Provide the (x, y) coordinate of the cell's center where the given text is located.  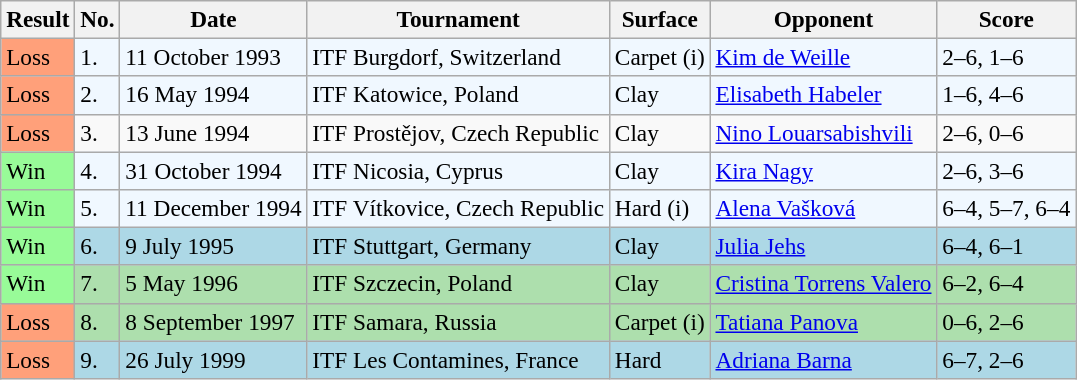
Opponent (824, 19)
9 July 1995 (214, 246)
Julia Jehs (824, 246)
5. (98, 208)
2–6, 3–6 (1006, 170)
8. (98, 322)
26 July 1999 (214, 359)
ITF Samara, Russia (458, 322)
6. (98, 246)
8 September 1997 (214, 322)
9. (98, 359)
6–4, 6–1 (1006, 246)
Cristina Torrens Valero (824, 284)
1–6, 4–6 (1006, 95)
16 May 1994 (214, 95)
5 May 1996 (214, 284)
ITF Vítkovice, Czech Republic (458, 208)
Surface (660, 19)
Kira Nagy (824, 170)
ITF Les Contamines, France (458, 359)
11 October 1993 (214, 57)
Tournament (458, 19)
ITF Szczecin, Poland (458, 284)
Tatiana Panova (824, 322)
ITF Burgdorf, Switzerland (458, 57)
Alena Vašková (824, 208)
6–7, 2–6 (1006, 359)
Kim de Weille (824, 57)
2. (98, 95)
Elisabeth Habeler (824, 95)
Score (1006, 19)
No. (98, 19)
Hard (660, 359)
ITF Nicosia, Cyprus (458, 170)
4. (98, 170)
2–6, 0–6 (1006, 133)
2–6, 1–6 (1006, 57)
ITF Katowice, Poland (458, 95)
Adriana Barna (824, 359)
0–6, 2–6 (1006, 322)
31 October 1994 (214, 170)
13 June 1994 (214, 133)
7. (98, 284)
11 December 1994 (214, 208)
6–2, 6–4 (1006, 284)
1. (98, 57)
Nino Louarsabishvili (824, 133)
Hard (i) (660, 208)
Result (38, 19)
3. (98, 133)
ITF Prostějov, Czech Republic (458, 133)
6–4, 5–7, 6–4 (1006, 208)
Date (214, 19)
ITF Stuttgart, Germany (458, 246)
